Output the [X, Y] coordinate of the center of the cell containing the given text.  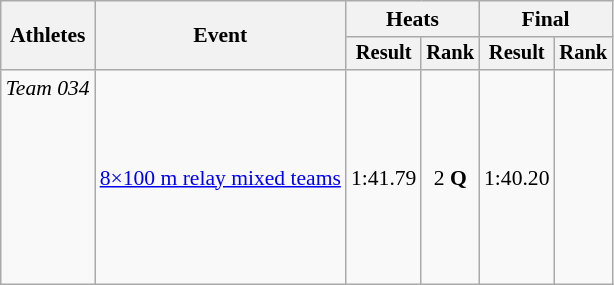
Heats [412, 19]
8×100 m relay mixed teams [220, 177]
Event [220, 36]
2 Q [450, 177]
1:41.79 [384, 177]
Final [546, 19]
Team 034 [48, 177]
1:40.20 [516, 177]
Athletes [48, 36]
